Pinpoint the cell where the given text exists, returning its [X, Y] midpoint coordinate. 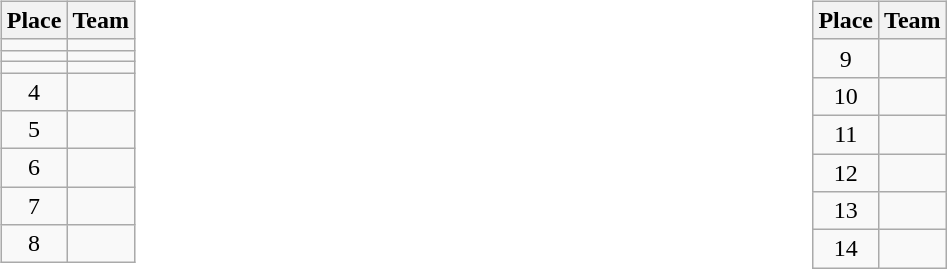
9 [846, 58]
14 [846, 249]
12 [846, 173]
11 [846, 134]
6 [34, 168]
10 [846, 96]
13 [846, 211]
5 [34, 130]
8 [34, 244]
7 [34, 206]
4 [34, 91]
